Identify which cell holds the provided text, then report its (X, Y) central coordinate. 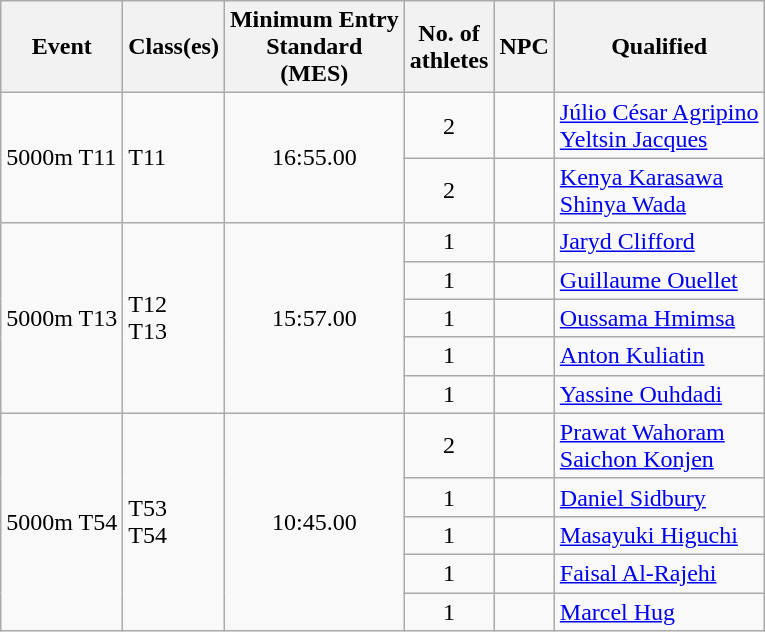
Qualified (659, 47)
Faisal Al-Rajehi (659, 573)
5000m T11 (62, 158)
Jaryd Clifford (659, 242)
T53T54 (174, 522)
No. ofathletes (449, 47)
Anton Kuliatin (659, 356)
5000m T54 (62, 522)
Minimum EntryStandard(MES) (314, 47)
Oussama Hmimsa (659, 318)
Guillaume Ouellet (659, 280)
NPC (524, 47)
5000m T13 (62, 318)
T11 (174, 158)
16:55.00 (314, 158)
Marcel Hug (659, 611)
Júlio César AgripinoYeltsin Jacques (659, 126)
Class(es) (174, 47)
Daniel Sidbury (659, 497)
10:45.00 (314, 522)
Kenya KarasawaShinya Wada (659, 190)
15:57.00 (314, 318)
Event (62, 47)
Masayuki Higuchi (659, 535)
Prawat WahoramSaichon Konjen (659, 446)
T12T13 (174, 318)
Yassine Ouhdadi (659, 394)
